Scan for the cell matching the given text and deliver its (x, y) coordinate at center. 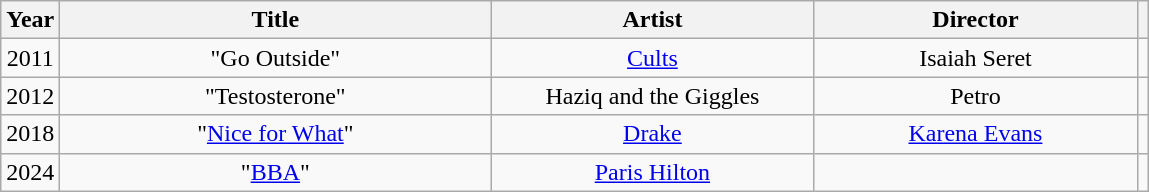
Haziq and the Giggles (652, 96)
"Testosterone" (276, 96)
"Nice for What" (276, 134)
Isaiah Seret (976, 58)
Petro (976, 96)
"Go Outside" (276, 58)
2012 (30, 96)
"BBA" (276, 172)
2024 (30, 172)
2011 (30, 58)
Artist (652, 20)
Year (30, 20)
2018 (30, 134)
Paris Hilton (652, 172)
Drake (652, 134)
Director (976, 20)
Title (276, 20)
Karena Evans (976, 134)
Cults (652, 58)
